Return (X, Y) of the center of cell containing provided text 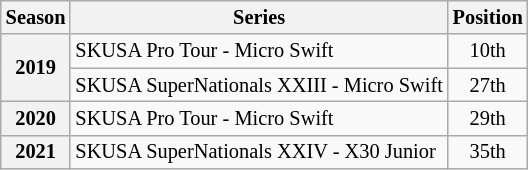
35th (488, 152)
Series (258, 17)
SKUSA SuperNationals XXIII - Micro Swift (258, 85)
2019 (36, 68)
27th (488, 85)
Season (36, 17)
29th (488, 118)
2021 (36, 152)
2020 (36, 118)
Position (488, 17)
SKUSA SuperNationals XXIV - X30 Junior (258, 152)
10th (488, 51)
